Output the (x, y) coordinate of the center of the cell containing the given text.  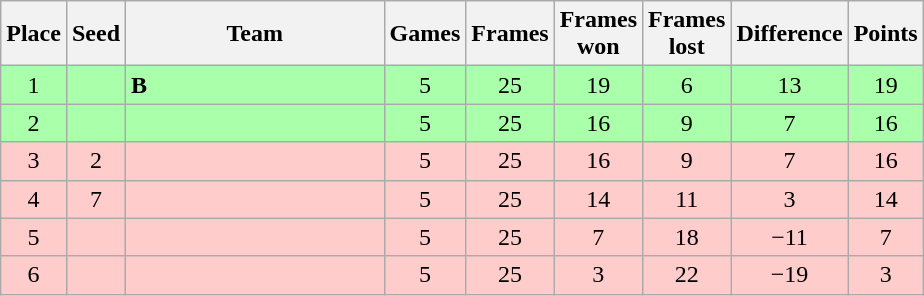
−19 (790, 275)
18 (687, 237)
Points (886, 34)
13 (790, 85)
Seed (96, 34)
11 (687, 199)
4 (34, 199)
Team (256, 34)
1 (34, 85)
Frames (510, 34)
Difference (790, 34)
−11 (790, 237)
22 (687, 275)
Frames won (598, 34)
Place (34, 34)
B (256, 85)
Games (425, 34)
Frames lost (687, 34)
